Find where the given text appears and provide that cell's center as (x, y) coordinate. 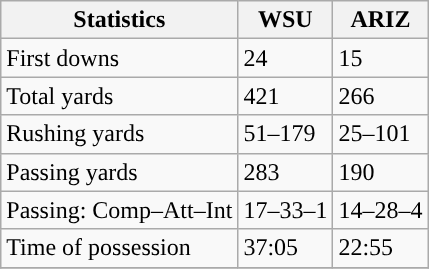
37:05 (286, 248)
421 (286, 96)
ARIZ (380, 20)
Statistics (120, 20)
14–28–4 (380, 210)
Passing yards (120, 172)
WSU (286, 20)
Total yards (120, 96)
25–101 (380, 134)
51–179 (286, 134)
Rushing yards (120, 134)
266 (380, 96)
17–33–1 (286, 210)
Time of possession (120, 248)
283 (286, 172)
First downs (120, 58)
190 (380, 172)
22:55 (380, 248)
15 (380, 58)
24 (286, 58)
Passing: Comp–Att–Int (120, 210)
